Find where the given text appears and provide that cell's center as (X, Y) coordinate. 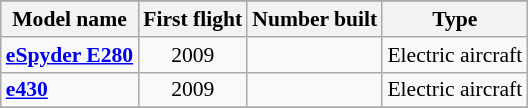
Model name (70, 19)
First flight (192, 19)
eSpyder E280 (70, 55)
Type (454, 19)
Number built (314, 19)
e430 (70, 90)
